Determine the [X, Y] coordinate at the center of the cell enclosing the given text.  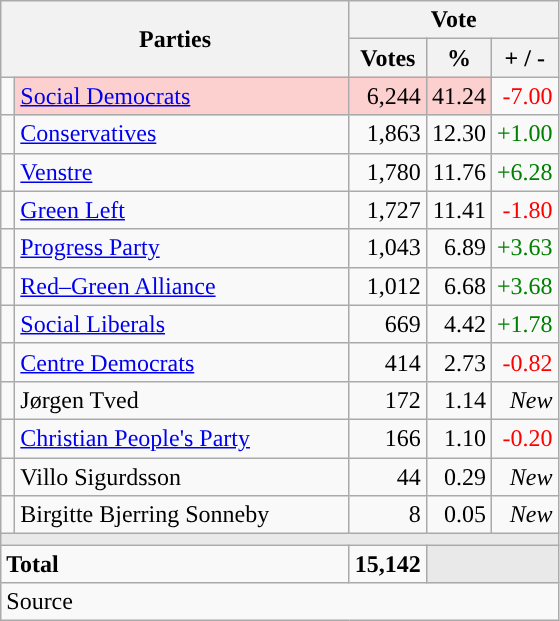
Christian People's Party [182, 438]
1,043 [388, 248]
Vote [454, 20]
Red–Green Alliance [182, 286]
-1.80 [524, 210]
% [458, 58]
Centre Democrats [182, 362]
414 [388, 362]
12.30 [458, 134]
2.73 [458, 362]
15,142 [388, 564]
Jørgen Tved [182, 400]
0.05 [458, 515]
-0.20 [524, 438]
1,727 [388, 210]
1.10 [458, 438]
+3.63 [524, 248]
+ / - [524, 58]
6.68 [458, 286]
11.76 [458, 172]
1,012 [388, 286]
+1.00 [524, 134]
669 [388, 324]
8 [388, 515]
41.24 [458, 96]
+3.68 [524, 286]
4.42 [458, 324]
166 [388, 438]
+6.28 [524, 172]
1,863 [388, 134]
Social Democrats [182, 96]
Conservatives [182, 134]
6,244 [388, 96]
0.29 [458, 477]
172 [388, 400]
Green Left [182, 210]
-0.82 [524, 362]
1.14 [458, 400]
1,780 [388, 172]
Venstre [182, 172]
6.89 [458, 248]
Social Liberals [182, 324]
11.41 [458, 210]
Total [176, 564]
-7.00 [524, 96]
Progress Party [182, 248]
44 [388, 477]
Source [280, 602]
Votes [388, 58]
Villo Sigurdsson [182, 477]
Birgitte Bjerring Sonneby [182, 515]
Parties [176, 39]
+1.78 [524, 324]
